For the text-containing cell, return its midpoint in (x, y) coordinate format. 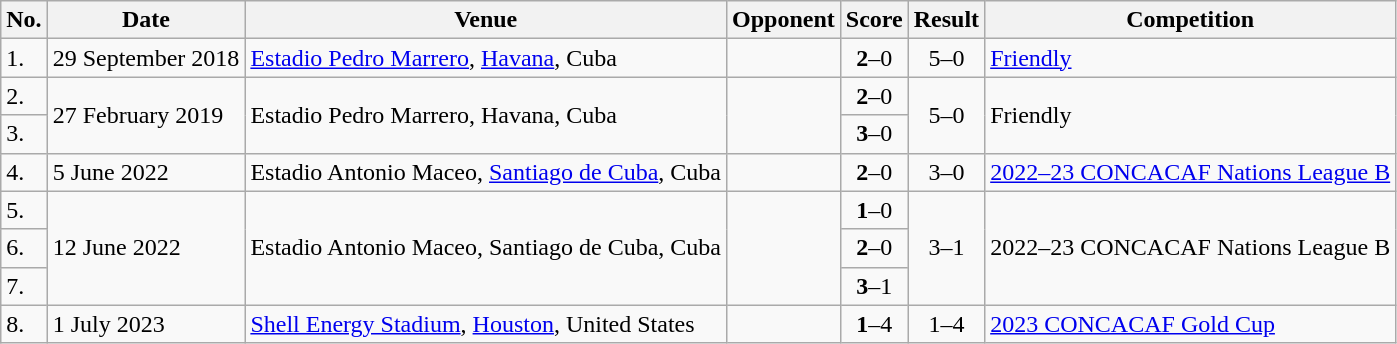
12 June 2022 (146, 248)
Competition (1190, 20)
Venue (486, 20)
Opponent (784, 20)
8. (24, 324)
1. (24, 58)
3. (24, 134)
5 June 2022 (146, 172)
2. (24, 96)
27 February 2019 (146, 115)
29 September 2018 (146, 58)
No. (24, 20)
Shell Energy Stadium, Houston, United States (486, 324)
Result (946, 20)
1–0 (874, 210)
4. (24, 172)
Date (146, 20)
2023 CONCACAF Gold Cup (1190, 324)
5. (24, 210)
7. (24, 286)
6. (24, 248)
1 July 2023 (146, 324)
Score (874, 20)
